Search for the cell housing the specified text and yield its [X, Y] center coordinate. 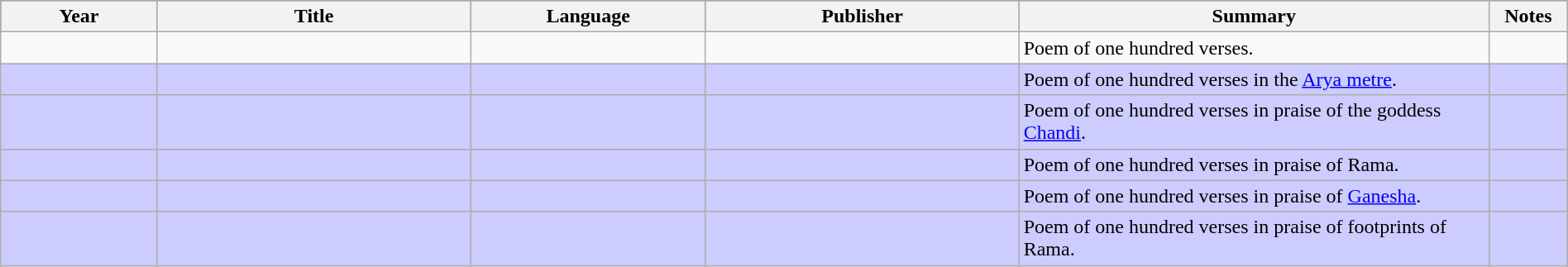
Poem of one hundred verses in praise of Ganesha. [1254, 196]
Poem of one hundred verses in praise of footprints of Rama. [1254, 238]
Year [79, 17]
Poem of one hundred verses. [1254, 48]
Title [314, 17]
Notes [1528, 17]
Summary [1254, 17]
Language [588, 17]
Publisher [862, 17]
Poem of one hundred verses in praise of the goddess Chandi. [1254, 122]
Poem of one hundred verses in praise of Rama. [1254, 164]
Poem of one hundred verses in the Arya metre. [1254, 79]
